From the cell containing the given text, extract its center point as [X, Y] coordinate. 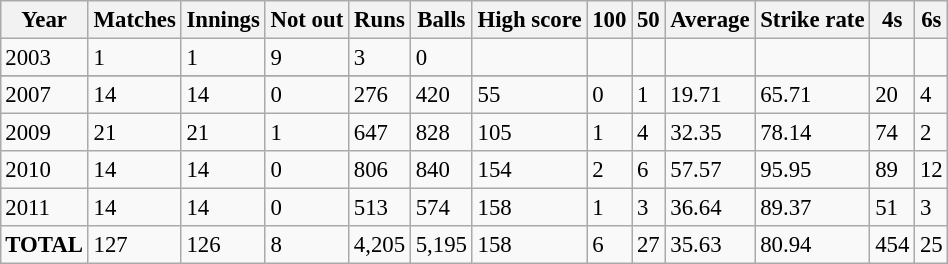
Average [710, 20]
647 [380, 133]
4s [892, 20]
Runs [380, 20]
74 [892, 133]
420 [441, 95]
2009 [44, 133]
5,195 [441, 245]
2003 [44, 57]
513 [380, 208]
12 [932, 170]
55 [530, 95]
154 [530, 170]
100 [610, 20]
6s [932, 20]
89 [892, 170]
20 [892, 95]
32.35 [710, 133]
574 [441, 208]
Balls [441, 20]
Not out [306, 20]
78.14 [812, 133]
TOTAL [44, 245]
95.95 [812, 170]
19.71 [710, 95]
Matches [134, 20]
276 [380, 95]
Strike rate [812, 20]
36.64 [710, 208]
840 [441, 170]
2007 [44, 95]
828 [441, 133]
2010 [44, 170]
65.71 [812, 95]
2011 [44, 208]
89.37 [812, 208]
105 [530, 133]
35.63 [710, 245]
126 [223, 245]
25 [932, 245]
454 [892, 245]
8 [306, 245]
4,205 [380, 245]
57.57 [710, 170]
127 [134, 245]
51 [892, 208]
27 [648, 245]
High score [530, 20]
9 [306, 57]
Innings [223, 20]
50 [648, 20]
80.94 [812, 245]
Year [44, 20]
806 [380, 170]
